Determine the [x, y] coordinate at the center of the cell enclosing the given text.  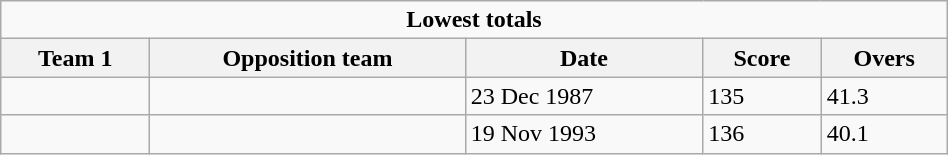
135 [762, 96]
136 [762, 134]
Overs [884, 58]
Lowest totals [474, 20]
Date [584, 58]
Team 1 [76, 58]
41.3 [884, 96]
40.1 [884, 134]
23 Dec 1987 [584, 96]
Opposition team [308, 58]
19 Nov 1993 [584, 134]
Score [762, 58]
